Search for the cell housing the specified text and yield its [x, y] center coordinate. 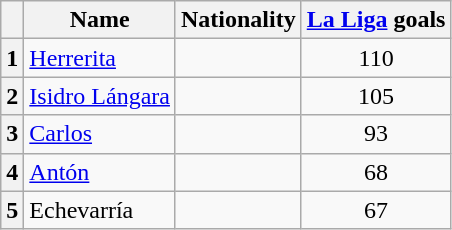
105 [376, 96]
2 [12, 96]
Herrerita [100, 58]
93 [376, 134]
3 [12, 134]
Carlos [100, 134]
Isidro Lángara [100, 96]
Nationality [238, 20]
68 [376, 172]
Antón [100, 172]
1 [12, 58]
Echevarría [100, 210]
La Liga goals [376, 20]
110 [376, 58]
67 [376, 210]
4 [12, 172]
5 [12, 210]
Name [100, 20]
